From the cell containing the given text, extract its center point as (x, y) coordinate. 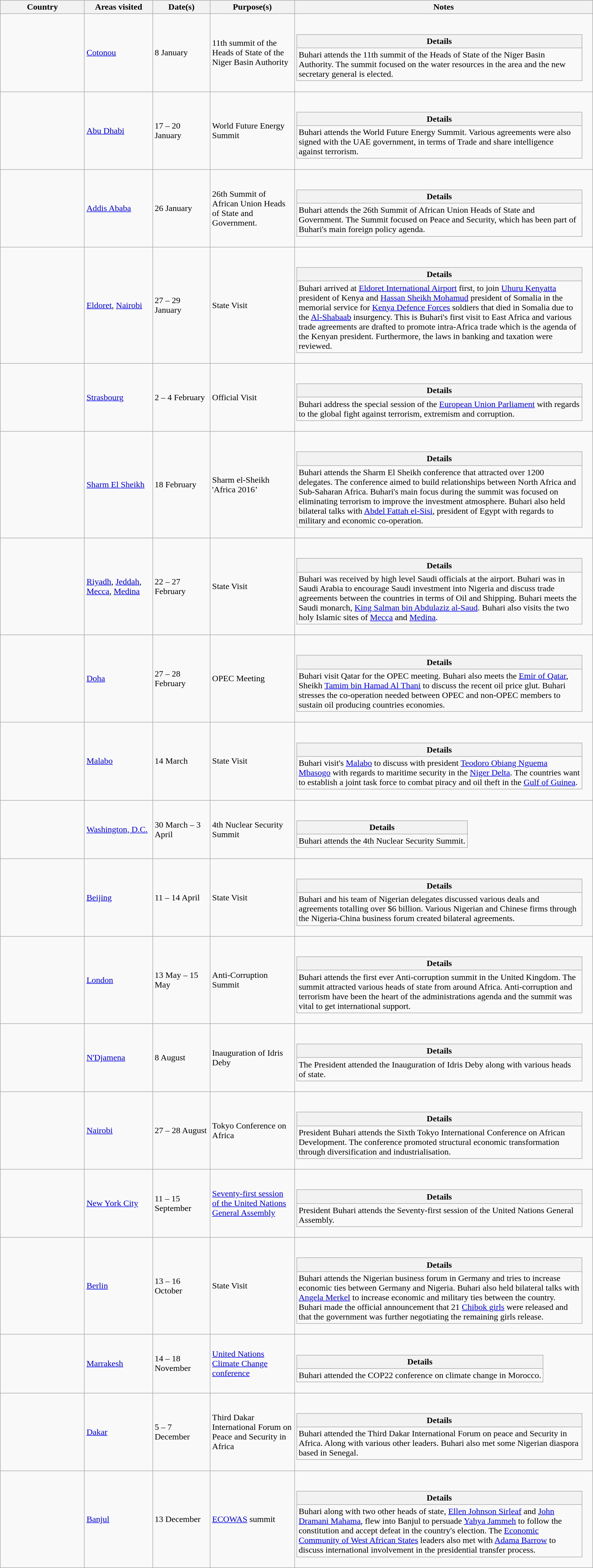
Addis Ababa (118, 208)
13 – 16 October (181, 1286)
Buhari address the special session of the European Union Parliament with regards to the global fight against terrorism, extremism and corruption. (439, 409)
OPEC Meeting (252, 679)
N'Djamena (118, 1057)
President Buhari attends the Seventy-first session of the United Nations General Assembly. (439, 1215)
18 February (181, 485)
Nairobi (118, 1131)
Dakar (118, 1432)
Berlin (118, 1286)
17 – 20 January (181, 130)
ECOWAS summit (252, 1519)
Country (42, 7)
Marrakesh (118, 1364)
26th Summit of African Union Heads of State and Government. (252, 208)
Buhari attended the COP22 conference on climate change in Morocco. (420, 1375)
Anti-Corruption Summit (252, 980)
Sharm el-Sheikh 'Africa 2016’ (252, 485)
Details Buhari attended the COP22 conference on climate change in Morocco. (444, 1364)
Sharm El Sheikh (118, 485)
4th Nuclear Security Summit (252, 829)
United Nations Climate Change conference (252, 1364)
New York City (118, 1203)
Areas visited (118, 7)
Official Visit (252, 398)
Details The President attended the Inauguration of Idris Deby along with various heads of state. (444, 1057)
13 May – 15 May (181, 980)
11 – 14 April (181, 898)
Doha (118, 679)
5 – 7 December (181, 1432)
Notes (444, 7)
Washington, D.C. (118, 829)
Cotonou (118, 53)
14 – 18 November (181, 1364)
World Future Energy Summit (252, 130)
Beijing (118, 898)
Seventy-first session of the United Nations General Assembly (252, 1203)
22 – 27 February (181, 587)
27 – 28 February (181, 679)
Abu Dhabi (118, 130)
The President attended the Inauguration of Idris Deby along with various heads of state. (439, 1069)
Strasbourg (118, 398)
11 – 15 September (181, 1203)
Malabo (118, 761)
30 March – 3 April (181, 829)
Tokyo Conference on Africa (252, 1131)
27 – 29 January (181, 305)
London (118, 980)
8 August (181, 1057)
26 January (181, 208)
Banjul (118, 1519)
Eldoret, Nairobi (118, 305)
Inauguration of Idris Deby (252, 1057)
11th summit of the Heads of State of the Niger Basin Authority (252, 53)
Date(s) (181, 7)
Buhari attends the 4th Nuclear Security Summit. (382, 841)
14 March (181, 761)
2 – 4 February (181, 398)
8 January (181, 53)
Riyadh, Jeddah, Mecca, Medina (118, 587)
27 – 28 August (181, 1131)
Purpose(s) (252, 7)
Details President Buhari attends the Seventy-first session of the United Nations General Assembly. (444, 1203)
Third Dakar International Forum on Peace and Security in Africa (252, 1432)
13 December (181, 1519)
Details Buhari attends the 4th Nuclear Security Summit. (444, 829)
